Search for the cell housing the specified text and yield its (x, y) center coordinate. 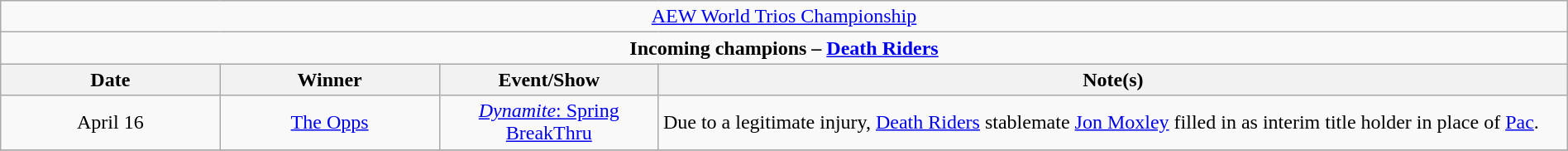
April 16 (111, 123)
Note(s) (1113, 80)
Incoming champions – Death Riders (784, 48)
Due to a legitimate injury, Death Riders stablemate Jon Moxley filled in as interim title holder in place of Pac. (1113, 123)
Winner (329, 80)
Event/Show (549, 80)
The Opps (329, 123)
Date (111, 80)
Dynamite: Spring BreakThru (549, 123)
AEW World Trios Championship (784, 17)
